From the cell containing the given text, extract its center point as (X, Y) coordinate. 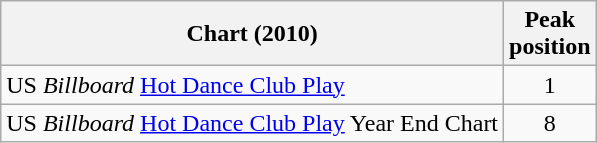
Chart (2010) (252, 34)
Peakposition (550, 34)
1 (550, 85)
8 (550, 123)
US Billboard Hot Dance Club Play Year End Chart (252, 123)
US Billboard Hot Dance Club Play (252, 85)
